Determine the [x, y] coordinate at the center of the cell enclosing the given text.  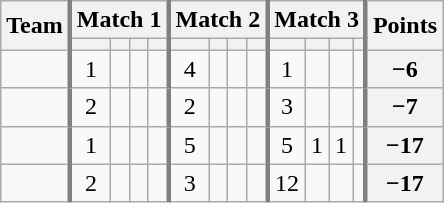
12 [286, 183]
−7 [404, 107]
Match 3 [316, 20]
−6 [404, 69]
Match 1 [120, 20]
Match 2 [218, 20]
4 [188, 69]
Points [404, 26]
Team [36, 26]
